Identify which cell holds the provided text, then report its [x, y] central coordinate. 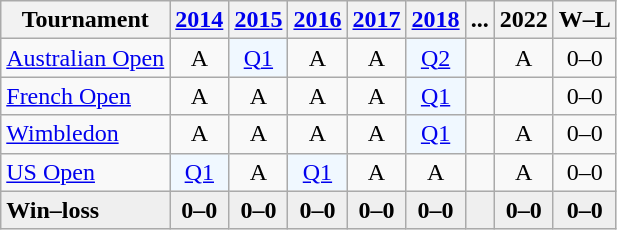
2022 [524, 20]
Tournament [86, 20]
2014 [200, 20]
2016 [318, 20]
2018 [436, 20]
2017 [376, 20]
Wimbledon [86, 134]
W–L [584, 20]
Win–loss [86, 210]
Q2 [436, 58]
US Open [86, 172]
Australian Open [86, 58]
... [480, 20]
2015 [258, 20]
French Open [86, 96]
